Extract the [X, Y] coordinate from the center of the cell holding the provided text.  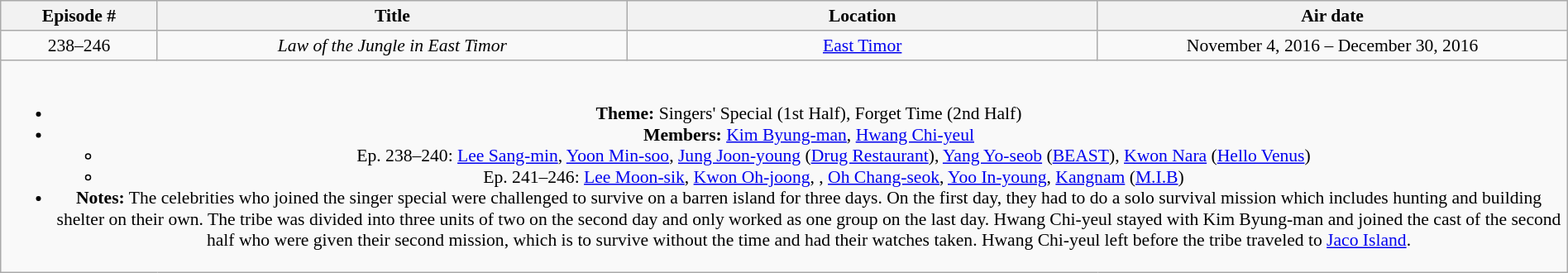
Location [863, 16]
Law of the Jungle in East Timor [392, 45]
238–246 [79, 45]
November 4, 2016 – December 30, 2016 [1332, 45]
Episode # [79, 16]
Air date [1332, 16]
East Timor [863, 45]
Title [392, 16]
